From the cell containing the given text, extract its center point as [X, Y] coordinate. 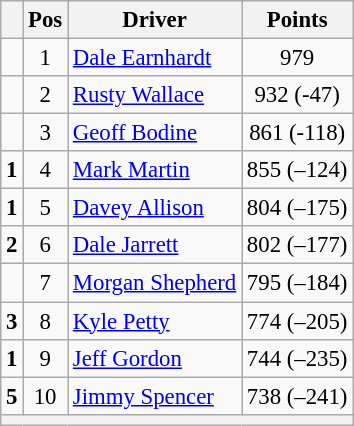
Pos [46, 20]
738 (–241) [298, 396]
Rusty Wallace [155, 95]
Dale Jarrett [155, 245]
Kyle Petty [155, 321]
Dale Earnhardt [155, 58]
Geoff Bodine [155, 133]
855 (–124) [298, 170]
Davey Allison [155, 208]
932 (-47) [298, 95]
Points [298, 20]
744 (–235) [298, 358]
774 (–205) [298, 321]
7 [46, 283]
Morgan Shepherd [155, 283]
795 (–184) [298, 283]
Jimmy Spencer [155, 396]
802 (–177) [298, 245]
9 [46, 358]
8 [46, 321]
6 [46, 245]
804 (–175) [298, 208]
979 [298, 58]
Driver [155, 20]
861 (-118) [298, 133]
Jeff Gordon [155, 358]
Mark Martin [155, 170]
10 [46, 396]
4 [46, 170]
